Pinpoint the cell where the given text exists, returning its (X, Y) midpoint coordinate. 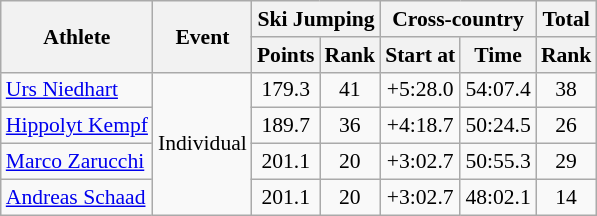
Time (498, 55)
50:24.5 (498, 126)
Urs Niedhart (77, 90)
Individual (202, 143)
+4:18.7 (420, 126)
14 (566, 197)
Ski Jumping (316, 19)
Marco Zarucchi (77, 162)
Cross-country (458, 19)
Athlete (77, 36)
36 (350, 126)
Event (202, 36)
Andreas Schaad (77, 197)
Hippolyt Kempf (77, 126)
Start at (420, 55)
48:02.1 (498, 197)
189.7 (286, 126)
Total (566, 19)
179.3 (286, 90)
54:07.4 (498, 90)
50:55.3 (498, 162)
38 (566, 90)
29 (566, 162)
+5:28.0 (420, 90)
26 (566, 126)
41 (350, 90)
Points (286, 55)
